Find where the given text appears and provide that cell's center as (x, y) coordinate. 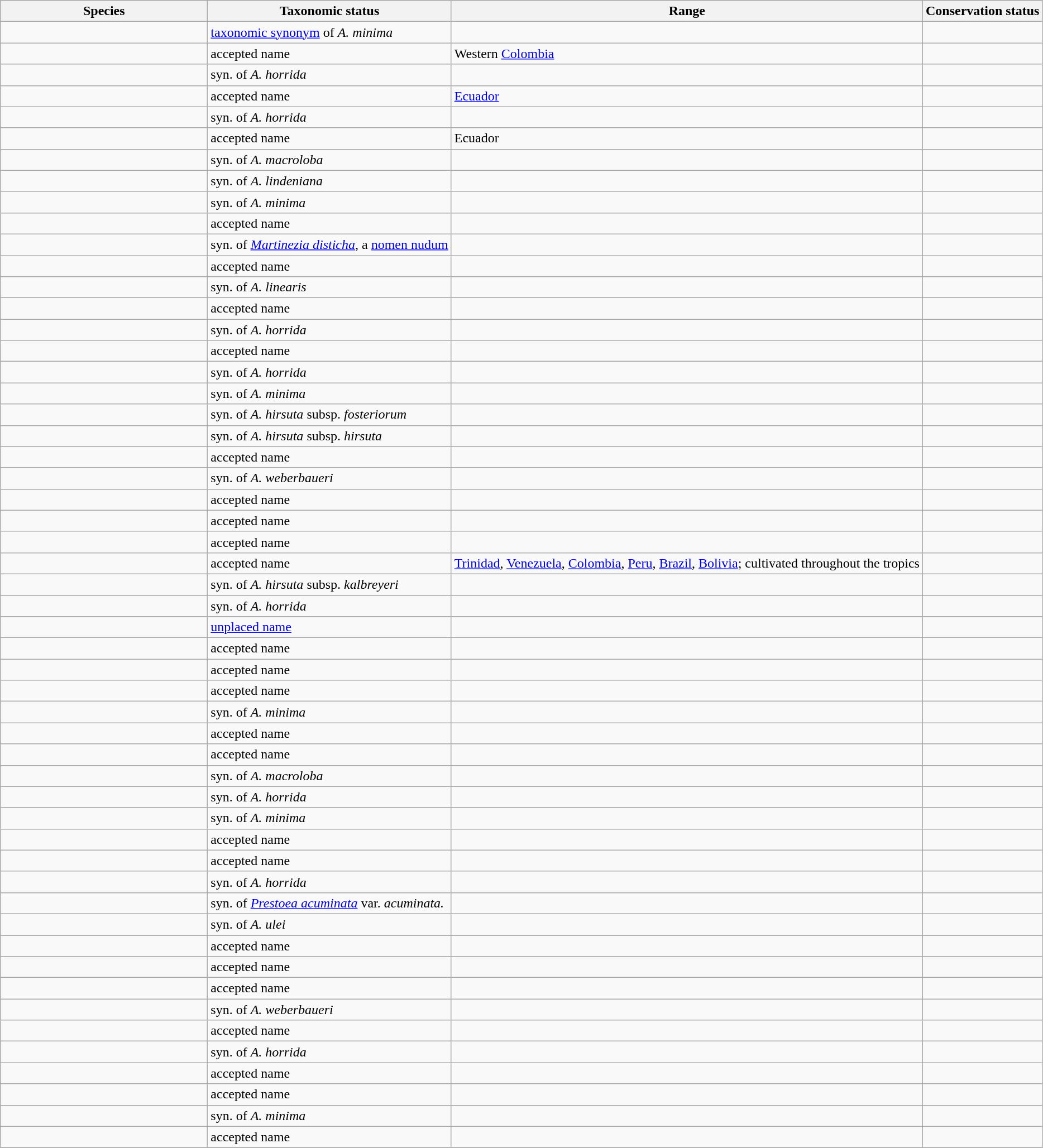
syn. of A. lindeniana (329, 181)
taxonomic synonym of A. minima (329, 32)
syn. of A. linearis (329, 287)
Western Colombia (687, 54)
syn. of Martinezia disticha, a nomen nudum (329, 244)
Trinidad, Venezuela, Colombia, Peru, Brazil, Bolivia; cultivated throughout the tropics (687, 563)
syn. of A. hirsuta subsp. kalbreyeri (329, 584)
syn. of A. ulei (329, 924)
Range (687, 11)
syn. of A. hirsuta subsp. fosteriorum (329, 415)
Species (104, 11)
Taxonomic status (329, 11)
Conservation status (982, 11)
syn. of Prestoea acuminata var. acuminata. (329, 903)
unplaced name (329, 627)
syn. of A. hirsuta subsp. hirsuta (329, 436)
